Scan for the cell matching the given text and deliver its (x, y) coordinate at center. 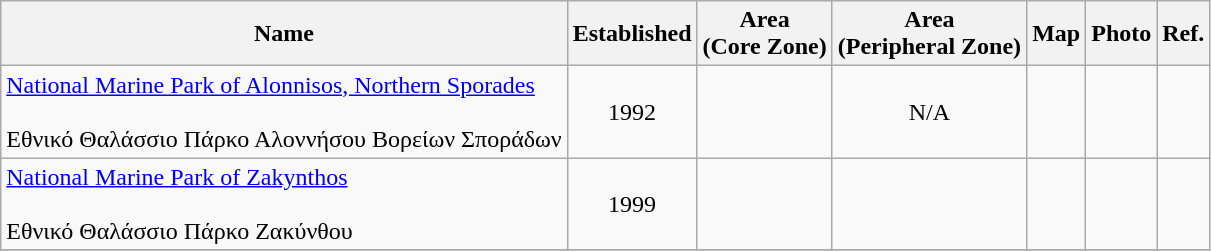
Map (1056, 34)
Established (632, 34)
1999 (632, 204)
Area(Peripheral Zone) (929, 34)
1992 (632, 112)
Name (284, 34)
Area(Core Zone) (764, 34)
Photo (1122, 34)
N/A (929, 112)
National Marine Park of ZakynthosΕθνικό Θαλάσσιο Πάρκο Ζακύνθου (284, 204)
National Marine Park of Alonnisos, Northern SporadesΕθνικό Θαλάσσιο Πάρκο Αλοννήσου Βορείων Σποράδων (284, 112)
Ref. (1184, 34)
